Locate the cell with the specified text and output its [X, Y] center coordinate. 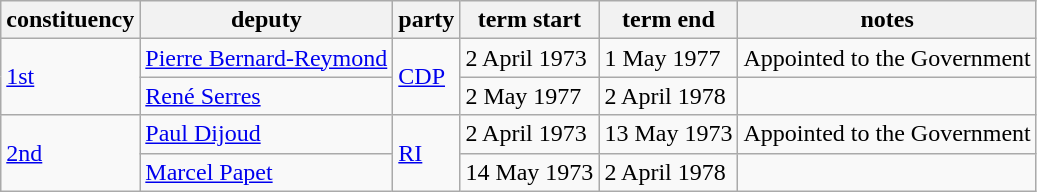
term end [668, 20]
CDP [426, 77]
notes [887, 20]
1st [70, 77]
2 May 1977 [530, 96]
party [426, 20]
Marcel Papet [266, 172]
14 May 1973 [530, 172]
RI [426, 153]
term start [530, 20]
1 May 1977 [668, 58]
René Serres [266, 96]
2nd [70, 153]
13 May 1973 [668, 134]
deputy [266, 20]
constituency [70, 20]
Paul Dijoud [266, 134]
Pierre Bernard-Reymond [266, 58]
